Locate the cell with the specified text and output its (X, Y) center coordinate. 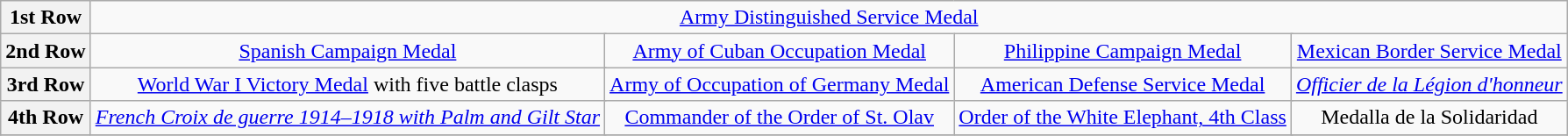
Medalla de la Solidaridad (1429, 118)
Spanish Campaign Medal (347, 51)
Army Distinguished Service Medal (829, 18)
Army of Occupation of Germany Medal (780, 84)
French Croix de guerre 1914–1918 with Palm and Gilt Star (347, 118)
Order of the White Elephant, 4th Class (1123, 118)
3rd Row (46, 84)
1st Row (46, 18)
Army of Cuban Occupation Medal (780, 51)
World War I Victory Medal with five battle clasps (347, 84)
Mexican Border Service Medal (1429, 51)
Officier de la Légion d'honneur (1429, 84)
2nd Row (46, 51)
4th Row (46, 118)
Philippine Campaign Medal (1123, 51)
Commander of the Order of St. Olav (780, 118)
American Defense Service Medal (1123, 84)
